Identify which cell holds the provided text, then report its [x, y] central coordinate. 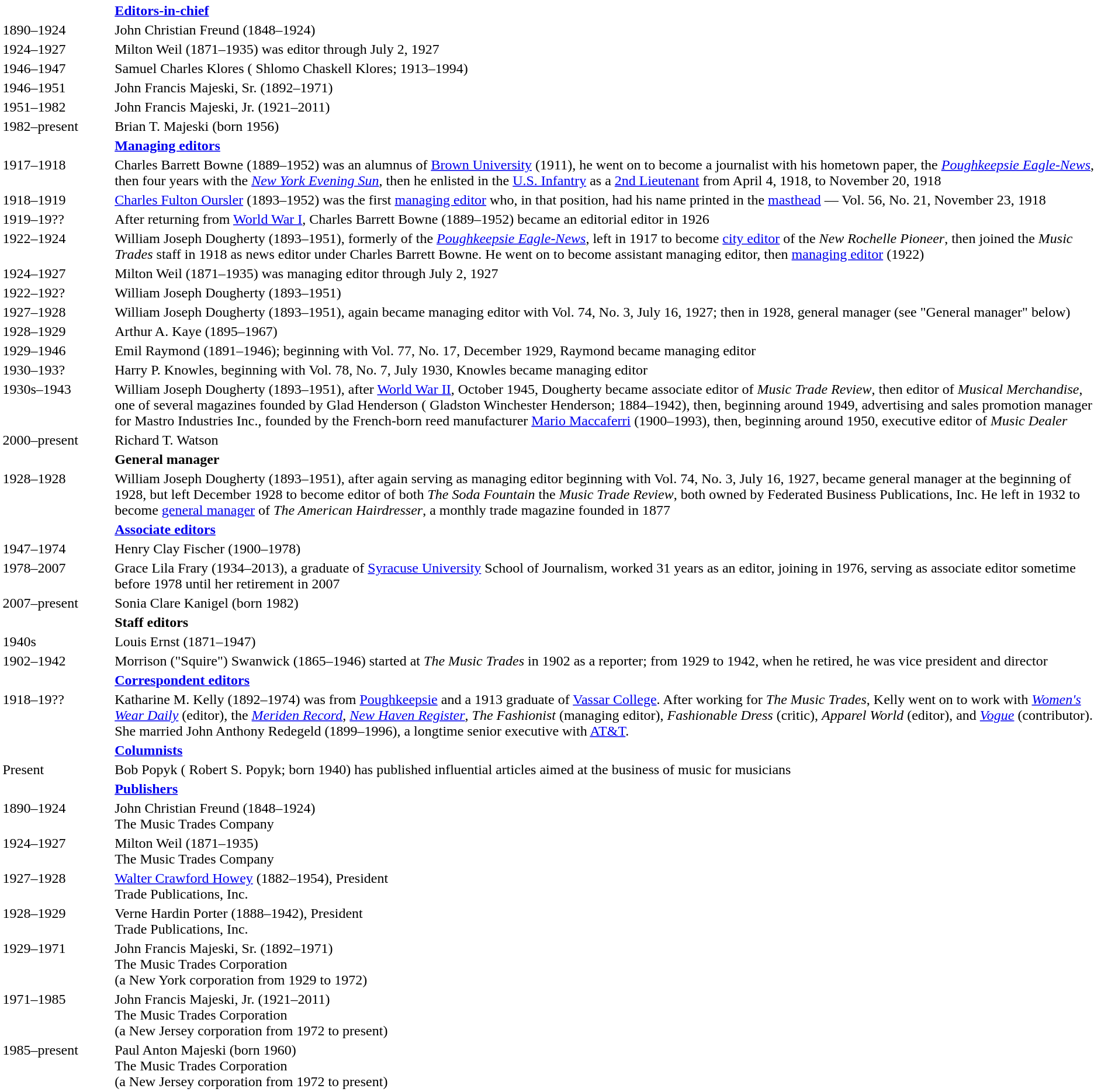
1917–1918 [57, 173]
Arthur A. Kaye (1895–1967) [610, 331]
1951–1982 [57, 107]
Managing editors [610, 145]
1982–present [57, 126]
Milton Weil (1871–1935)The Music Trades Company [610, 851]
Sonia Clare Kanigel (born 1982) [610, 603]
Associate editors [610, 529]
Publishers [610, 789]
John Francis Majeski, Sr. (1892–1971)The Music Trades Corporation(a New York corporation from 1929 to 1972) [610, 964]
1947–1974 [57, 549]
2007–present [57, 603]
1978–2007 [57, 576]
Verne Hardin Porter (1888–1942), PresidentTrade Publications, Inc. [610, 921]
1971–1985 [57, 1015]
Richard T. Watson [610, 440]
Harry P. Knowles, beginning with Vol. 78, No. 7, July 1930, Knowles became managing editor [610, 370]
Paul Anton Majeski (born 1960)The Music Trades Corporation(a New Jersey corporation from 1972 to present) [610, 1066]
John Christian Freund (1848–1924) [610, 30]
1918–19?? [57, 715]
Milton Weil (1871–1935) was managing editor through July 2, 1927 [610, 273]
Brian T. Majeski (born 1956) [610, 126]
John Francis Majeski, Jr. (1921–2011) [610, 107]
1918–1919 [57, 200]
1930s–1943 [57, 405]
2000–present [57, 440]
1929–1971 [57, 964]
After returning from World War I, Charles Barrett Bowne (1889–1952) became an editorial editor in 1926 [610, 219]
Walter Crawford Howey (1882–1954), PresidentTrade Publications, Inc. [610, 886]
1940s [57, 642]
1946–1951 [57, 88]
General manager [610, 459]
Staff editors [610, 622]
1985–present [57, 1066]
William Joseph Dougherty (1893–1951) [610, 293]
1929–1946 [57, 351]
1930–193? [57, 370]
Henry Clay Fischer (1900–1978) [610, 549]
Emil Raymond (1891–1946); beginning with Vol. 77, No. 17, December 1929, Raymond became managing editor [610, 351]
1946–1947 [57, 68]
Columnists [610, 750]
Milton Weil (1871–1935) was editor through July 2, 1927 [610, 49]
John Francis Majeski, Sr. (1892–1971) [610, 88]
Samuel Charles Klores ( Shlomo Chaskell Klores; 1913–1994) [610, 68]
1902–1942 [57, 661]
Correspondent editors [610, 680]
Bob Popyk ( Robert S. Popyk; born 1940) has published influential articles aimed at the business of music for musicians [610, 769]
John Francis Majeski, Jr. (1921–2011)The Music Trades Corporation(a New Jersey corporation from 1972 to present) [610, 1015]
Editors-in-chief [610, 11]
Present [57, 769]
John Christian Freund (1848–1924)The Music Trades Company [610, 816]
1928–1928 [57, 494]
1922–192? [57, 293]
Louis Ernst (1871–1947) [610, 642]
1922–1924 [57, 247]
1919–19?? [57, 219]
